From the cell containing the given text, extract its center point as (X, Y) coordinate. 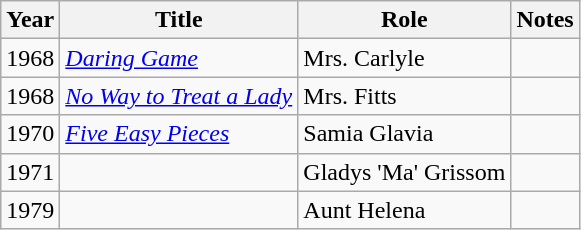
Title (179, 20)
Mrs. Fitts (404, 96)
Five Easy Pieces (179, 134)
Aunt Helena (404, 210)
1971 (30, 172)
1970 (30, 134)
Role (404, 20)
Year (30, 20)
Gladys 'Ma' Grissom (404, 172)
Mrs. Carlyle (404, 58)
Samia Glavia (404, 134)
No Way to Treat a Lady (179, 96)
Daring Game (179, 58)
Notes (545, 20)
1979 (30, 210)
